Pinpoint the cell where the given text exists, returning its (X, Y) midpoint coordinate. 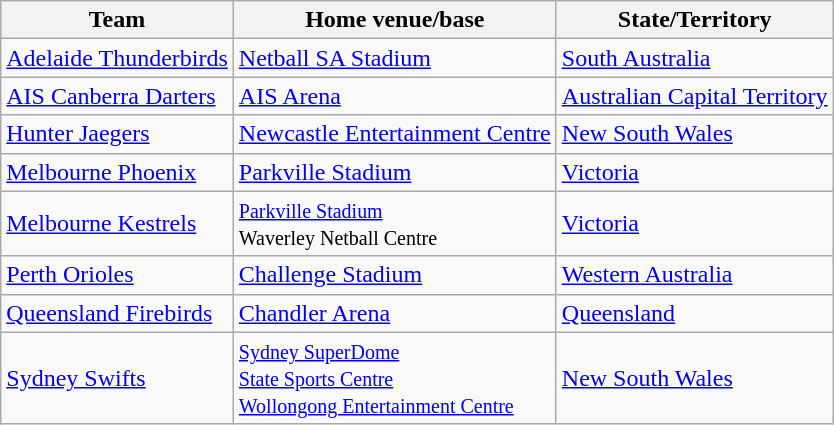
Netball SA Stadium (394, 58)
South Australia (694, 58)
Adelaide Thunderbirds (118, 58)
Team (118, 20)
Parkville Stadium (394, 172)
Parkville StadiumWaverley Netball Centre (394, 224)
Newcastle Entertainment Centre (394, 134)
Perth Orioles (118, 275)
Melbourne Kestrels (118, 224)
AIS Arena (394, 96)
Chandler Arena (394, 313)
State/Territory (694, 20)
Australian Capital Territory (694, 96)
Hunter Jaegers (118, 134)
Sydney SuperDomeState Sports CentreWollongong Entertainment Centre (394, 378)
Western Australia (694, 275)
Home venue/base (394, 20)
Melbourne Phoenix (118, 172)
Queensland (694, 313)
Queensland Firebirds (118, 313)
Challenge Stadium (394, 275)
AIS Canberra Darters (118, 96)
Sydney Swifts (118, 378)
